Locate the cell with the specified text and output its (x, y) center coordinate. 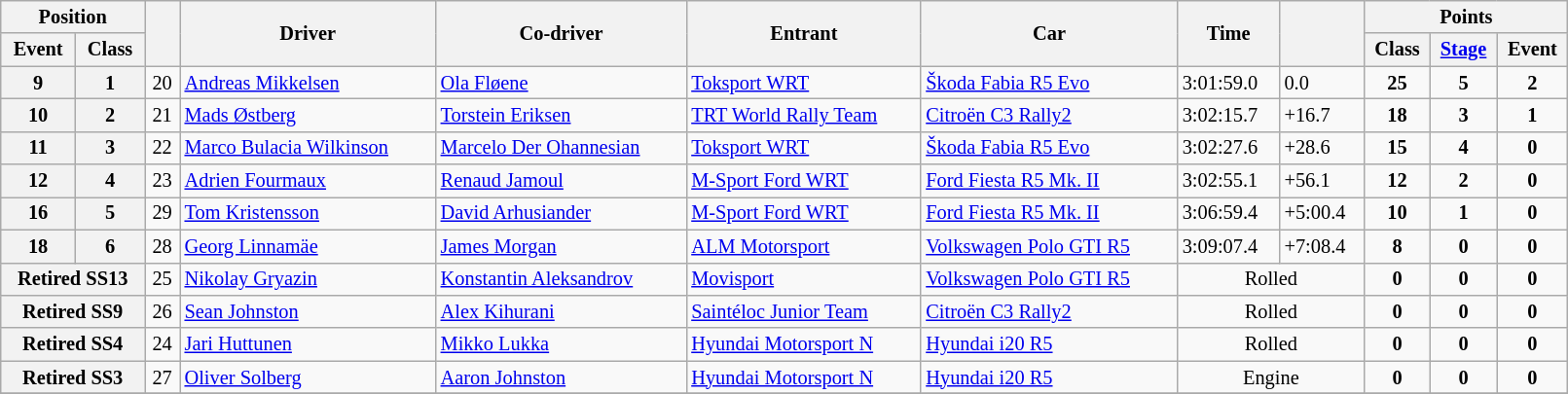
Marco Bulacia Wilkinson (308, 148)
Position (73, 17)
28 (163, 246)
+16.7 (1322, 115)
Marcelo Der Ohannesian (562, 148)
Movisport (804, 279)
Konstantin Aleksandrov (562, 279)
Car (1049, 33)
+56.1 (1322, 181)
Retired SS4 (73, 344)
3:02:55.1 (1228, 181)
16 (39, 213)
3:02:15.7 (1228, 115)
Torstein Eriksen (562, 115)
Renaud Jamoul (562, 181)
TRT World Rally Team (804, 115)
+7:08.4 (1322, 246)
Retired SS9 (73, 311)
Stage (1464, 50)
Mads Østberg (308, 115)
29 (163, 213)
Tom Kristensson (308, 213)
Retired SS13 (73, 279)
Time (1228, 33)
+28.6 (1322, 148)
21 (163, 115)
Oliver Solberg (308, 377)
Sean Johnston (308, 311)
24 (163, 344)
11 (39, 148)
Aaron Johnston (562, 377)
3:09:07.4 (1228, 246)
Ola Fløene (562, 83)
Co-driver (562, 33)
Engine (1271, 377)
22 (163, 148)
8 (1398, 246)
Nikolay Gryazin (308, 279)
Jari Huttunen (308, 344)
Entrant (804, 33)
Driver (308, 33)
20 (163, 83)
Points (1466, 17)
3:02:27.6 (1228, 148)
Saintéloc Junior Team (804, 311)
15 (1398, 148)
David Arhusiander (562, 213)
6 (111, 246)
3:01:59.0 (1228, 83)
Mikko Lukka (562, 344)
23 (163, 181)
27 (163, 377)
Alex Kihurani (562, 311)
Adrien Fourmaux (308, 181)
9 (39, 83)
Retired SS3 (73, 377)
3:06:59.4 (1228, 213)
Andreas Mikkelsen (308, 83)
ALM Motorsport (804, 246)
+5:00.4 (1322, 213)
Georg Linnamäe (308, 246)
James Morgan (562, 246)
26 (163, 311)
0.0 (1322, 83)
